Return (x, y) of the center of cell containing provided text 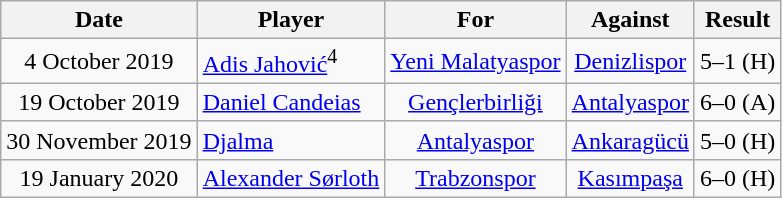
Daniel Candeias (291, 102)
5–0 (H) (737, 140)
Player (291, 20)
Djalma (291, 140)
For (476, 20)
Alexander Sørloth (291, 178)
Ankaragücü (630, 140)
6–0 (A) (737, 102)
4 October 2019 (99, 62)
Gençlerbirliği (476, 102)
Kasımpaşa (630, 178)
Result (737, 20)
19 January 2020 (99, 178)
19 October 2019 (99, 102)
Date (99, 20)
Trabzonspor (476, 178)
30 November 2019 (99, 140)
Denizlispor (630, 62)
5–1 (H) (737, 62)
6–0 (H) (737, 178)
Against (630, 20)
Yeni Malatyaspor (476, 62)
Adis Jahović4 (291, 62)
